Capture the cell that displays the provided text and extract its [x, y] central coordinate. 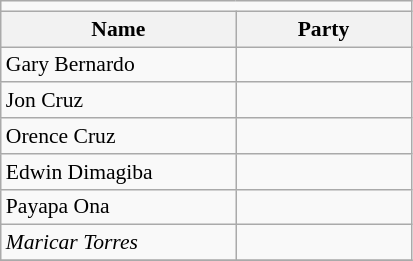
Edwin Dimagiba [118, 172]
Party [324, 29]
Jon Cruz [118, 101]
Gary Bernardo [118, 65]
Name [118, 29]
Payapa Ona [118, 207]
Orence Cruz [118, 136]
Maricar Torres [118, 243]
